Locate the cell with the specified text and output its (X, Y) center coordinate. 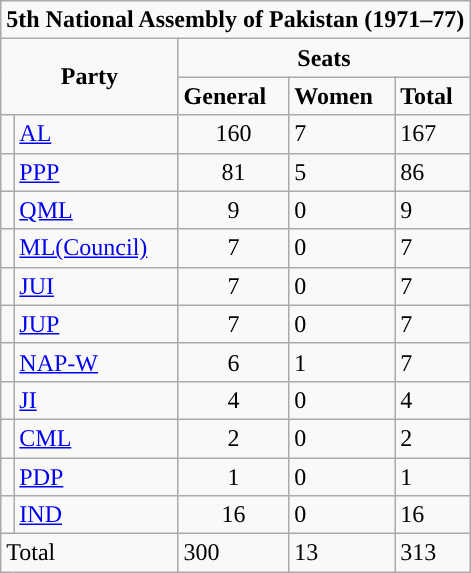
5 (342, 172)
81 (234, 172)
JI (96, 400)
Women (342, 96)
General (234, 96)
PDP (96, 477)
JUP (96, 324)
86 (432, 172)
JUI (96, 286)
Party (90, 77)
ML(Council) (96, 248)
300 (234, 553)
313 (432, 553)
167 (432, 134)
Seats (324, 58)
13 (342, 553)
6 (234, 362)
PPP (96, 172)
CML (96, 438)
NAP-W (96, 362)
AL (96, 134)
IND (96, 515)
5th National Assembly of Pakistan (1971–77) (236, 20)
QML (96, 210)
160 (234, 134)
